Identify which cell holds the provided text, then report its [x, y] central coordinate. 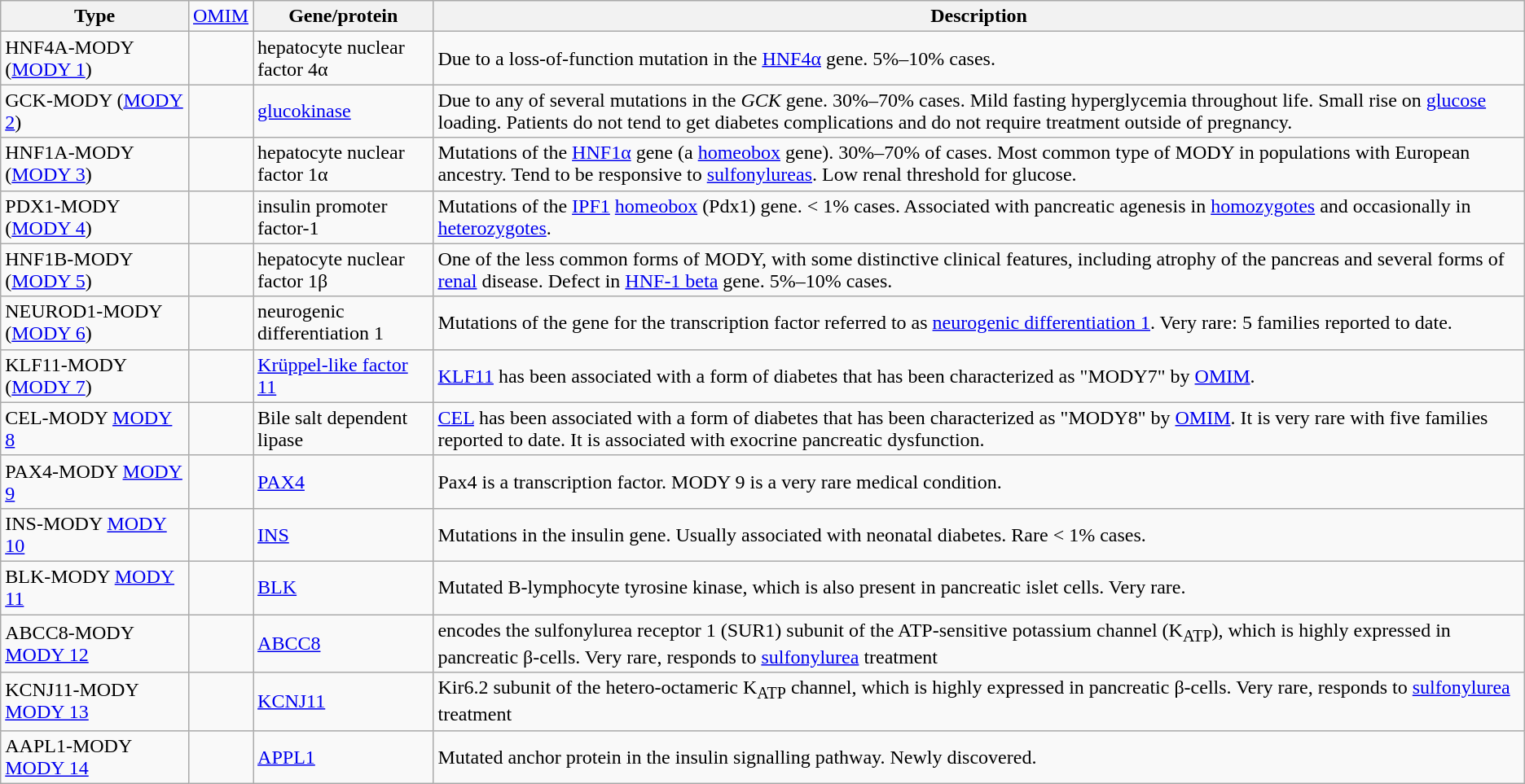
hepatocyte nuclear factor 1β [344, 270]
KCNJ11-MODY MODY 13 [94, 702]
HNF1A-MODY (MODY 3) [94, 164]
Mutated B-lymphocyte tyrosine kinase, which is also present in pancreatic islet cells. Very rare. [979, 588]
NEUROD1-MODY (MODY 6) [94, 322]
Mutated anchor protein in the insulin signalling pathway. Newly discovered. [979, 757]
Pax4 is a transcription factor. MODY 9 is a very rare medical condition. [979, 482]
glucokinase [344, 111]
Due to a loss-of-function mutation in the HNF4α gene. 5%–10% cases. [979, 59]
PAX4-MODY MODY 9 [94, 482]
BLK [344, 588]
HNF4A-MODY (MODY 1) [94, 59]
Description [979, 16]
insulin promoter factor-1 [344, 217]
BLK-MODY MODY 11 [94, 588]
Gene/protein [344, 16]
neurogenic differentiation 1 [344, 322]
Kir6.2 subunit of the hetero-octameric KATP channel, which is highly expressed in pancreatic β-cells. Very rare, responds to sulfonylurea treatment [979, 702]
OMIM [220, 16]
Mutations of the IPF1 homeobox (Pdx1) gene. < 1% cases. Associated with pancreatic agenesis in homozygotes and occasionally in heterozygotes. [979, 217]
AAPL1-MODY MODY 14 [94, 757]
Bile salt dependent lipase [344, 428]
Mutations of the gene for the transcription factor referred to as neurogenic differentiation 1. Very rare: 5 families reported to date. [979, 322]
hepatocyte nuclear factor 4α [344, 59]
HNF1B-MODY (MODY 5) [94, 270]
KCNJ11 [344, 702]
KLF11 has been associated with a form of diabetes that has been characterized as "MODY7" by OMIM. [979, 376]
INS-MODY MODY 10 [94, 534]
APPL1 [344, 757]
Type [94, 16]
PAX4 [344, 482]
PDX1-MODY (MODY 4) [94, 217]
Mutations in the insulin gene. Usually associated with neonatal diabetes. Rare < 1% cases. [979, 534]
Krüppel-like factor 11 [344, 376]
ABCC8 [344, 643]
INS [344, 534]
hepatocyte nuclear factor 1α [344, 164]
KLF11-MODY (MODY 7) [94, 376]
ABCC8-MODY MODY 12 [94, 643]
GCK-MODY (MODY 2) [94, 111]
CEL-MODY MODY 8 [94, 428]
